Determine the (x, y) coordinate at the center of the cell enclosing the given text.  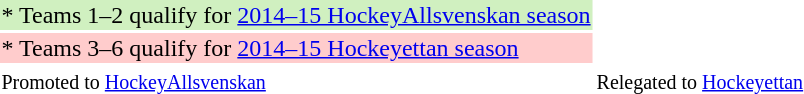
* Teams 3–6 qualify for 2014–15 Hockeyettan season (296, 48)
* Teams 1–2 qualify for 2014–15 HockeyAllsvenskan season (296, 15)
